Extract the (X, Y) coordinate from the center of the cell holding the provided text.  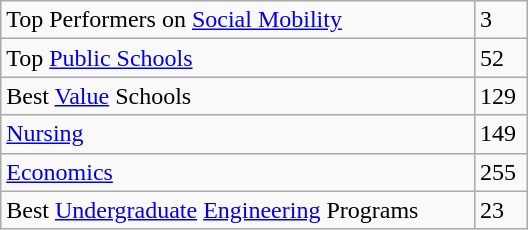
255 (502, 172)
Nursing (238, 134)
3 (502, 20)
23 (502, 210)
52 (502, 58)
Best Undergraduate Engineering Programs (238, 210)
Top Performers on Social Mobility (238, 20)
Top Public Schools (238, 58)
Economics (238, 172)
Best Value Schools (238, 96)
149 (502, 134)
129 (502, 96)
